Identify which cell holds the provided text, then report its (X, Y) central coordinate. 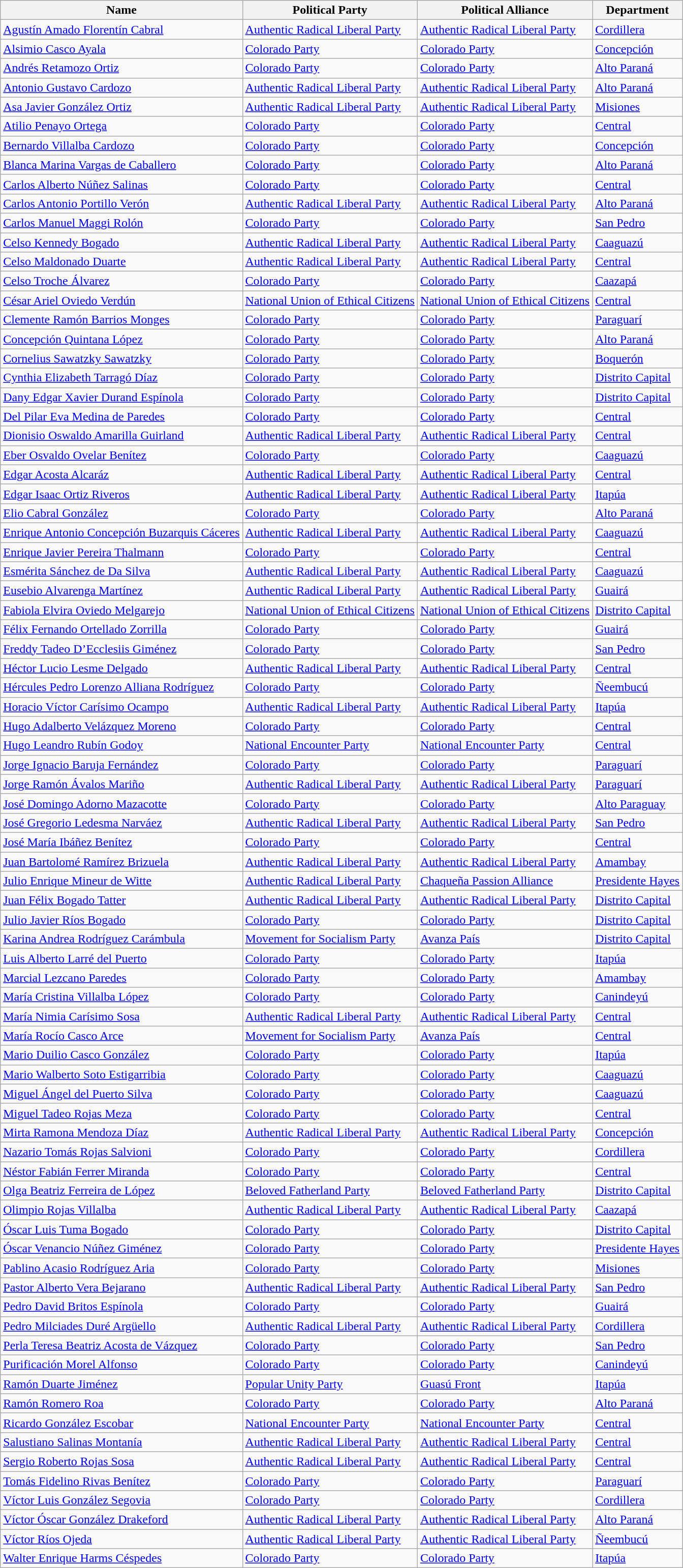
Chaqueña Passion Alliance (505, 881)
Hugo Leandro Rubín Godoy (121, 745)
Edgar Acosta Alcaráz (121, 474)
Ramón Romero Roa (121, 1403)
Blanca Marina Vargas de Caballero (121, 165)
Ricardo González Escobar (121, 1423)
Marcial Lezcano Paredes (121, 978)
Guasú Front (505, 1384)
Cynthia Elizabeth Tarragó Díaz (121, 378)
Juan Félix Bogado Tatter (121, 900)
Olimpio Rojas Villalba (121, 1210)
Nazario Tomás Rojas Salvioni (121, 1152)
Héctor Lucio Lesme Delgado (121, 668)
Agustín Amado Florentín Cabral (121, 29)
Fabiola Elvira Oviedo Melgarejo (121, 610)
Clemente Ramón Barrios Monges (121, 320)
Mario Walberto Soto Estigarribia (121, 1074)
César Ariel Oviedo Verdún (121, 300)
Miguel Tadeo Rojas Meza (121, 1113)
Olga Beatriz Ferreira de López (121, 1191)
Pastor Alberto Vera Bejarano (121, 1287)
Perla Teresa Beatriz Acosta de Vázquez (121, 1345)
Antonio Gustavo Cardozo (121, 87)
Salustiano Salinas Montanía (121, 1442)
María Nimia Carísimo Sosa (121, 1016)
Víctor Ríos Ojeda (121, 1539)
José María Ibáñez Benítez (121, 842)
Enrique Javier Pereira Thalmann (121, 552)
Enrique Antonio Concepción Buzarquis Cáceres (121, 532)
Víctor Luis González Segovia (121, 1500)
Miguel Ángel del Puerto Silva (121, 1094)
Julio Enrique Mineur de Witte (121, 881)
Carlos Alberto Núñez Salinas (121, 184)
Pedro David Britos Espínola (121, 1307)
Carlos Antonio Portillo Verón (121, 203)
Karina Andrea Rodríguez Carámbula (121, 939)
Óscar Luis Tuma Bogado (121, 1229)
Esmérita Sánchez de Da Silva (121, 571)
Sergio Roberto Rojas Sosa (121, 1461)
Elio Cabral González (121, 513)
Celso Maldonado Duarte (121, 262)
Boquerón (637, 358)
Cornelius Sawatzky Sawatzky (121, 358)
Horacio Víctor Carísimo Ocampo (121, 707)
Popular Unity Party (330, 1384)
Luis Alberto Larré del Puerto (121, 958)
Jorge Ramón Ávalos Mariño (121, 784)
Freddy Tadeo D’Ecclesiis Giménez (121, 649)
Carlos Manuel Maggi Rolón (121, 223)
Jorge Ignacio Baruja Fernández (121, 765)
Dany Edgar Xavier Durand Espínola (121, 397)
José Gregorio Ledesma Narváez (121, 823)
Ramón Duarte Jiménez (121, 1384)
Dionisio Oswaldo Amarilla Guirland (121, 436)
Eber Osvaldo Ovelar Benítez (121, 455)
Asa Javier González Ortiz (121, 107)
Óscar Venancio Núñez Giménez (121, 1249)
Walter Enrique Harms Céspedes (121, 1558)
Eusebio Alvarenga Martínez (121, 591)
Political Alliance (505, 10)
Mirta Ramona Mendoza Díaz (121, 1132)
Pedro Milciades Duré Argüello (121, 1326)
Julio Javier Ríos Bogado (121, 920)
Celso Troche Álvarez (121, 281)
Pablino Acasio Rodríguez Aria (121, 1268)
Félix Fernando Ortellado Zorrilla (121, 629)
Hugo Adalberto Velázquez Moreno (121, 726)
Alsimio Casco Ayala (121, 49)
Alto Paraguay (637, 803)
Mario Duilio Casco González (121, 1055)
Edgar Isaac Ortiz Riveros (121, 494)
Atilio Penayo Ortega (121, 126)
Tomás Fidelino Rivas Benítez (121, 1481)
Hércules Pedro Lorenzo Alliana Rodríguez (121, 687)
Del Pilar Eva Medina de Paredes (121, 416)
José Domingo Adorno Mazacotte (121, 803)
Political Party (330, 10)
María Rocío Casco Arce (121, 1036)
Celso Kennedy Bogado (121, 243)
Bernardo Villalba Cardozo (121, 145)
Concepción Quintana López (121, 339)
Andrés Retamozo Ortiz (121, 68)
Department (637, 10)
Víctor Óscar González Drakeford (121, 1520)
Néstor Fabián Ferrer Miranda (121, 1171)
María Cristina Villalba López (121, 997)
Juan Bartolomé Ramírez Brizuela (121, 862)
Purificación Morel Alfonso (121, 1365)
Name (121, 10)
